Scan for the cell matching the given text and deliver its (x, y) coordinate at center. 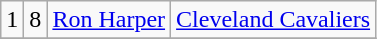
Ron Harper (109, 20)
Cleveland Cavaliers (274, 20)
8 (36, 20)
1 (12, 20)
